Determine the [x, y] coordinate at the center of the cell enclosing the given text.  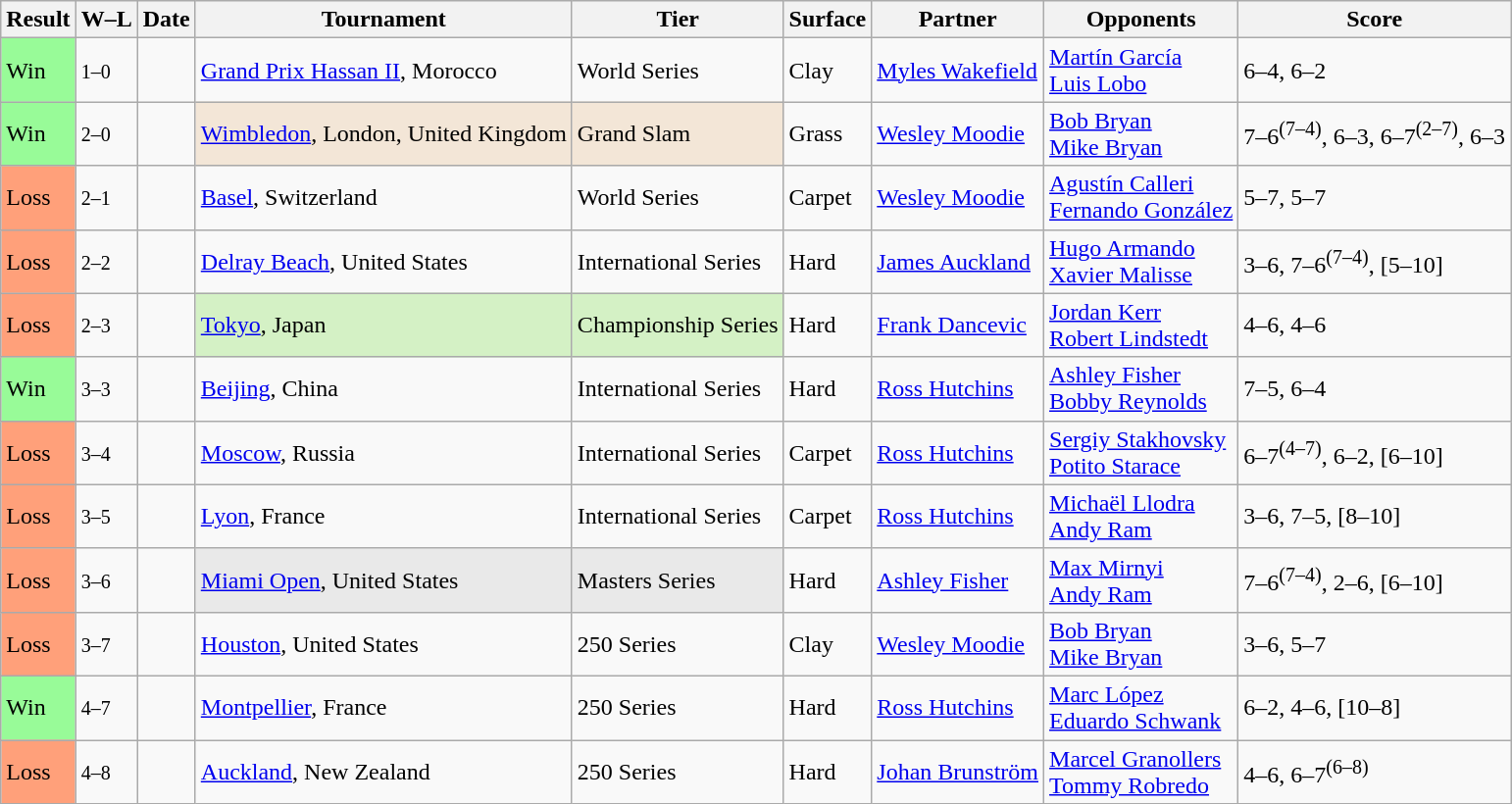
3–3 [106, 388]
Masters Series [678, 580]
Sergiy Stakhovsky Potito Starace [1141, 453]
Ashley Fisher [958, 580]
Date [167, 20]
4–7 [106, 708]
Beijing, China [383, 388]
1–0 [106, 71]
6–7(4–7), 6–2, [6–10] [1375, 453]
Martín García Luis Lobo [1141, 71]
Montpellier, France [383, 708]
Lyon, France [383, 516]
Agustín Calleri Fernando González [1141, 198]
Opponents [1141, 20]
5–7, 5–7 [1375, 198]
4–8 [106, 771]
Miami Open, United States [383, 580]
Wimbledon, London, United Kingdom [383, 133]
7–6(7–4), 2–6, [6–10] [1375, 580]
W–L [106, 20]
3–6, 7–6(7–4), [5–10] [1375, 261]
7–6(7–4), 6–3, 6–7(2–7), 6–3 [1375, 133]
3–4 [106, 453]
Tier [678, 20]
7–5, 6–4 [1375, 388]
Michaël Llodra Andy Ram [1141, 516]
Johan Brunström [958, 771]
Auckland, New Zealand [383, 771]
6–4, 6–2 [1375, 71]
2–3 [106, 326]
Hugo Armando Xavier Malisse [1141, 261]
2–2 [106, 261]
Moscow, Russia [383, 453]
Grand Prix Hassan II, Morocco [383, 71]
Max Mirnyi Andy Ram [1141, 580]
3–6, 7–5, [8–10] [1375, 516]
Frank Dancevic [958, 326]
Partner [958, 20]
Score [1375, 20]
Result [38, 20]
Championship Series [678, 326]
Myles Wakefield [958, 71]
Basel, Switzerland [383, 198]
3–7 [106, 643]
Grass [828, 133]
4–6, 4–6 [1375, 326]
Tokyo, Japan [383, 326]
James Auckland [958, 261]
3–6, 5–7 [1375, 643]
Ashley Fisher Bobby Reynolds [1141, 388]
Jordan Kerr Robert Lindstedt [1141, 326]
6–2, 4–6, [10–8] [1375, 708]
Tournament [383, 20]
3–5 [106, 516]
Surface [828, 20]
Marc López Eduardo Schwank [1141, 708]
Marcel Granollers Tommy Robredo [1141, 771]
3–6 [106, 580]
Delray Beach, United States [383, 261]
Grand Slam [678, 133]
2–1 [106, 198]
4–6, 6–7(6–8) [1375, 771]
Houston, United States [383, 643]
2–0 [106, 133]
